Capture the cell that displays the provided text and extract its [x, y] central coordinate. 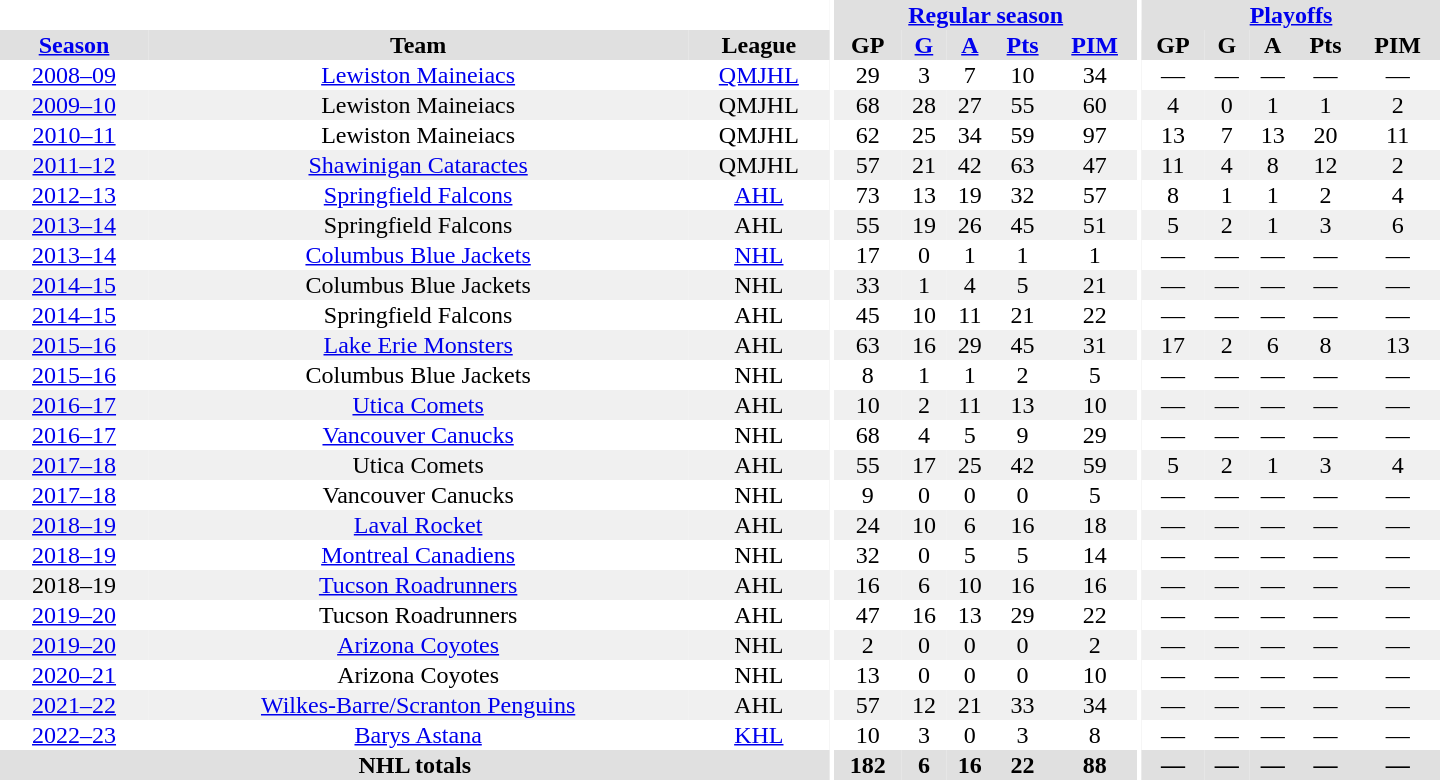
2011–12 [74, 165]
31 [1094, 345]
Lake Erie Monsters [418, 345]
62 [868, 135]
2012–13 [74, 195]
Barys Astana [418, 735]
28 [924, 105]
182 [868, 765]
14 [1094, 555]
2022–23 [74, 735]
Season [74, 45]
26 [970, 225]
73 [868, 195]
NHL totals [414, 765]
51 [1094, 225]
2009–10 [74, 105]
Playoffs [1291, 15]
60 [1094, 105]
88 [1094, 765]
97 [1094, 135]
18 [1094, 525]
2020–21 [74, 675]
Team [418, 45]
2010–11 [74, 135]
Laval Rocket [418, 525]
Regular season [986, 15]
2021–22 [74, 705]
2008–09 [74, 75]
League [758, 45]
27 [970, 105]
KHL [758, 735]
20 [1326, 135]
Montreal Canadiens [418, 555]
24 [868, 525]
Wilkes-Barre/Scranton Penguins [418, 705]
Shawinigan Cataractes [418, 165]
